For the text-containing cell, return its midpoint in (X, Y) coordinate format. 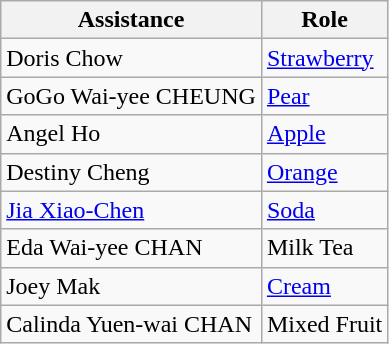
Milk Tea (324, 248)
Calinda Yuen-wai CHAN (132, 324)
Apple (324, 134)
Soda (324, 210)
Jia Xiao-Chen (132, 210)
Strawberry (324, 58)
Angel Ho (132, 134)
GoGo Wai-yee CHEUNG (132, 96)
Eda Wai-yee CHAN (132, 248)
Orange (324, 172)
Role (324, 20)
Mixed Fruit (324, 324)
Assistance (132, 20)
Joey Mak (132, 286)
Cream (324, 286)
Destiny Cheng (132, 172)
Doris Chow (132, 58)
Pear (324, 96)
